For the text-containing cell, return its midpoint in [X, Y] coordinate format. 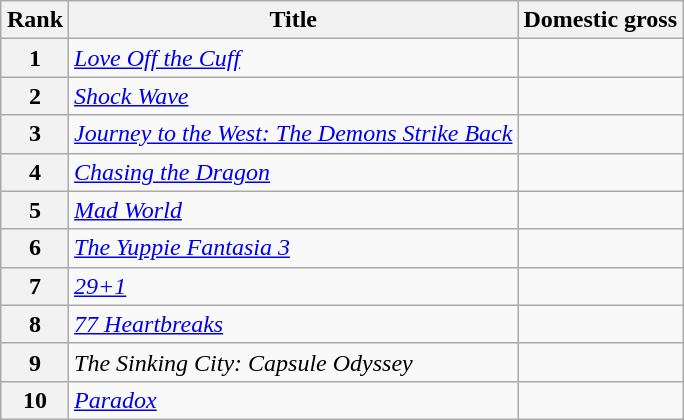
9 [34, 362]
The Yuppie Fantasia 3 [294, 248]
Journey to the West: The Demons Strike Back [294, 134]
The Sinking City: Capsule Odyssey [294, 362]
Love Off the Cuff [294, 58]
2 [34, 96]
10 [34, 400]
5 [34, 210]
1 [34, 58]
77 Heartbreaks [294, 324]
6 [34, 248]
Mad World [294, 210]
Chasing the Dragon [294, 172]
Title [294, 20]
8 [34, 324]
7 [34, 286]
Rank [34, 20]
Shock Wave [294, 96]
3 [34, 134]
Paradox [294, 400]
Domestic gross [600, 20]
4 [34, 172]
29+1 [294, 286]
